From the cell containing the given text, extract its center point as (x, y) coordinate. 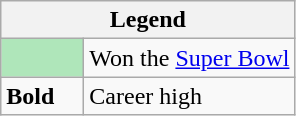
Legend (148, 20)
Bold (42, 96)
Career high (190, 96)
Won the Super Bowl (190, 58)
